Capture the cell that displays the provided text and extract its [x, y] central coordinate. 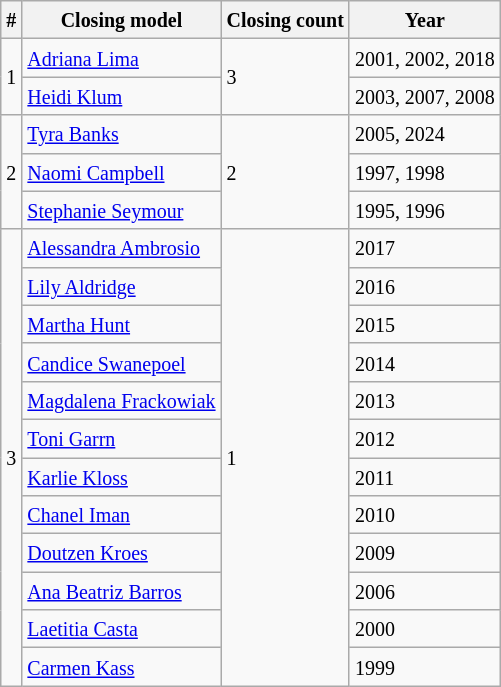
2015 [424, 324]
Magdalena Frackowiak [122, 400]
Karlie Kloss [122, 477]
2009 [424, 553]
2006 [424, 591]
Tyra Banks [122, 134]
Closing model [122, 20]
1997, 1998 [424, 172]
# [12, 20]
Chanel Iman [122, 515]
2003, 2007, 2008 [424, 96]
Heidi Klum [122, 96]
2000 [424, 629]
2017 [424, 248]
1999 [424, 667]
2001, 2002, 2018 [424, 58]
Martha Hunt [122, 324]
Lily Aldridge [122, 286]
2011 [424, 477]
Ana Beatriz Barros [122, 591]
Alessandra Ambrosio [122, 248]
Carmen Kass [122, 667]
2010 [424, 515]
Adriana Lima [122, 58]
Year [424, 20]
2014 [424, 362]
2016 [424, 286]
Naomi Campbell [122, 172]
2005, 2024 [424, 134]
Closing count [285, 20]
Toni Garrn [122, 438]
Stephanie Seymour [122, 210]
1995, 1996 [424, 210]
2013 [424, 400]
Doutzen Kroes [122, 553]
Candice Swanepoel [122, 362]
Laetitia Casta [122, 629]
2012 [424, 438]
